Capture the cell that displays the provided text and extract its (x, y) central coordinate. 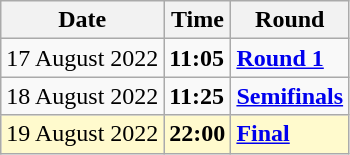
Date (82, 20)
11:05 (198, 58)
17 August 2022 (82, 58)
19 August 2022 (82, 134)
11:25 (198, 96)
18 August 2022 (82, 96)
22:00 (198, 134)
Round (290, 20)
Semifinals (290, 96)
Round 1 (290, 58)
Final (290, 134)
Time (198, 20)
